Output the [X, Y] coordinate of the center of the cell containing the given text.  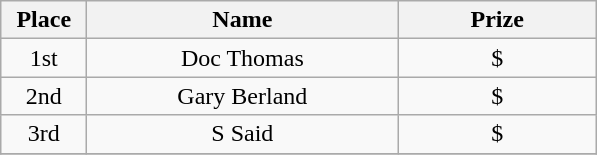
2nd [44, 96]
1st [44, 58]
3rd [44, 134]
Gary Berland [242, 96]
S Said [242, 134]
Place [44, 20]
Prize [498, 20]
Doc Thomas [242, 58]
Name [242, 20]
